Output the (X, Y) coordinate of the center of the cell containing the given text.  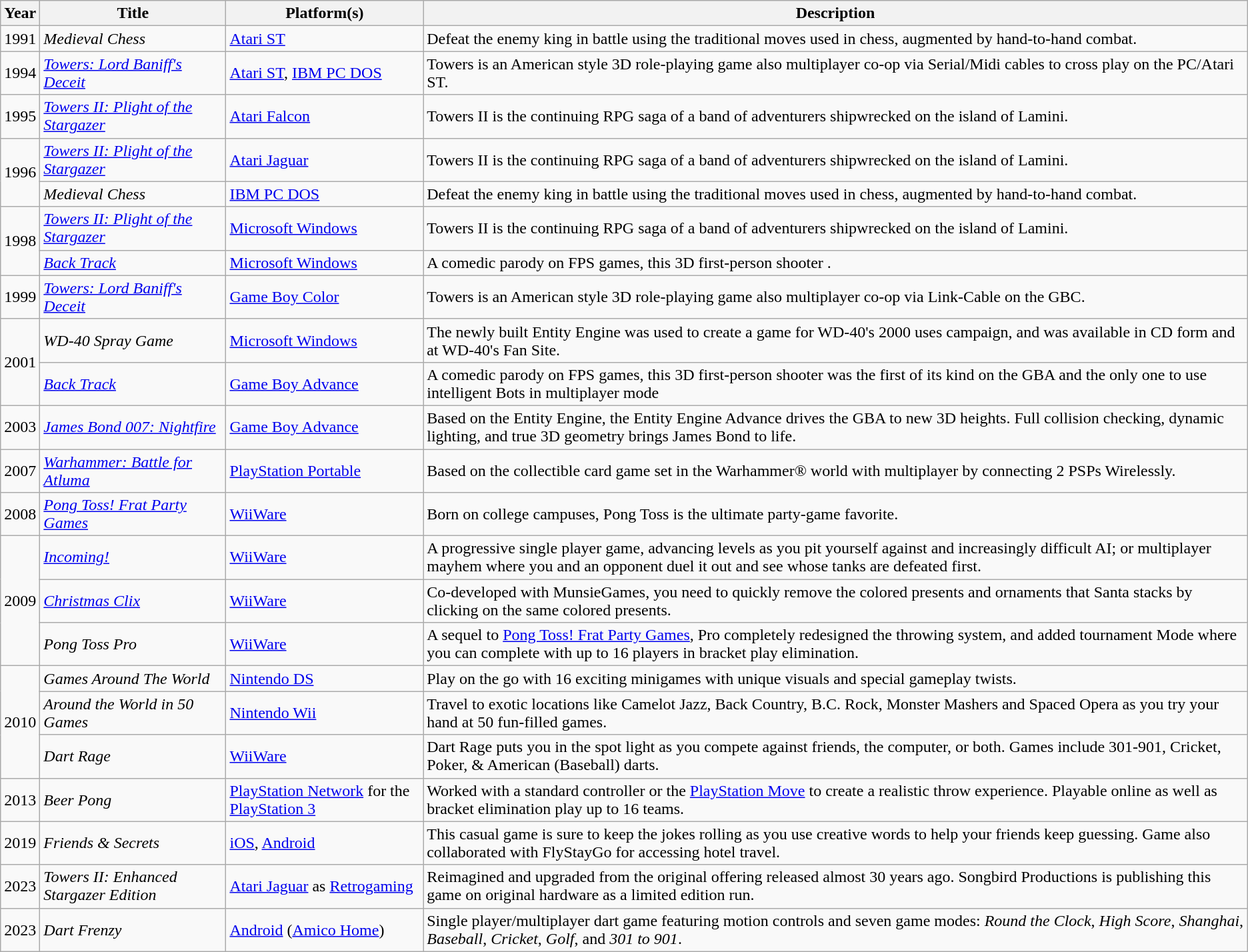
A comedic parody on FPS games, this 3D first-person shooter . (836, 263)
James Bond 007: Nightfire (133, 427)
Nintendo DS (325, 679)
Towers II: Enhanced Stargazer Edition (133, 887)
2003 (20, 427)
Beer Pong (133, 800)
1998 (20, 241)
1994 (20, 73)
Play on the go with 16 exciting minigames with unique visuals and special gameplay twists. (836, 679)
IBM PC DOS (325, 194)
The newly built Entity Engine was used to create a game for WD-40's 2000 uses campaign, and was available in CD form and at WD-40's Fan Site. (836, 340)
Game Boy Color (325, 297)
2019 (20, 843)
1996 (20, 172)
Games Around The World (133, 679)
2007 (20, 471)
Around the World in 50 Games (133, 713)
Born on college campuses, Pong Toss is the ultimate party-game favorite. (836, 515)
Towers is an American style 3D role-playing game also multiplayer co-op via Link-Cable on the GBC. (836, 297)
Platform(s) (325, 13)
2008 (20, 515)
Nintendo Wii (325, 713)
Dart Rage (133, 756)
PlayStation Portable (325, 471)
Friends & Secrets (133, 843)
Travel to exotic locations like Camelot Jazz, Back Country, B.C. Rock, Monster Mashers and Spaced Opera as you try your hand at 50 fun-filled games. (836, 713)
Pong Toss Pro (133, 644)
Description (836, 13)
1991 (20, 39)
Christmas Clix (133, 601)
Year (20, 13)
2010 (20, 722)
WD-40 Spray Game (133, 340)
2001 (20, 362)
PlayStation Network for the PlayStation 3 (325, 800)
Dart Frenzy (133, 929)
Towers is an American style 3D role-playing game also multiplayer co-op via Serial/Midi cables to cross play on the PC/Atari ST. (836, 73)
1999 (20, 297)
1995 (20, 116)
Incoming! (133, 557)
Atari ST (325, 39)
Title (133, 13)
Atari Falcon (325, 116)
Based on the collectible card game set in the Warhammer® world with multiplayer by connecting 2 PSPs Wirelessly. (836, 471)
iOS, Android (325, 843)
Atari Jaguar (325, 160)
Atari Jaguar as Retrogaming (325, 887)
Atari ST, IBM PC DOS (325, 73)
2009 (20, 601)
Warhammer: Battle for Atluma (133, 471)
Android (Amico Home) (325, 929)
2013 (20, 800)
Pong Toss! Frat Party Games (133, 515)
